For the text-containing cell, return its midpoint in [x, y] coordinate format. 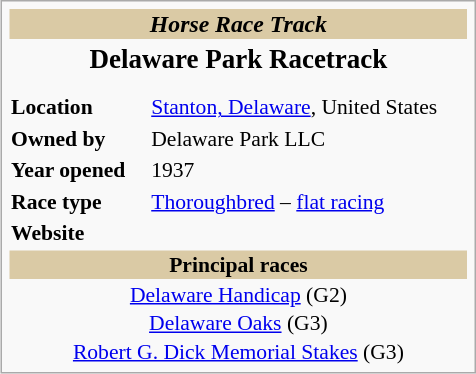
Website [78, 234]
Robert G. Dick Memorial Stakes (G3) [239, 353]
Delaware Park Racetrack [239, 59]
Location [78, 108]
Delaware Handicap (G2) [239, 296]
Horse Race Track [239, 24]
Owned by [78, 139]
Delaware Park LLC [308, 139]
Year opened [78, 171]
Stanton, Delaware, United States [308, 108]
Race type [78, 202]
Delaware Oaks (G3) [239, 324]
Thoroughbred – flat racing [308, 202]
Principal races [239, 265]
1937 [308, 171]
